For the text-containing cell, return its midpoint in [X, Y] coordinate format. 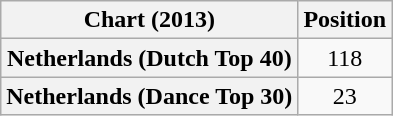
Netherlands (Dutch Top 40) [150, 58]
118 [345, 58]
Position [345, 20]
Chart (2013) [150, 20]
23 [345, 96]
Netherlands (Dance Top 30) [150, 96]
